From the cell containing the given text, extract its center point as [X, Y] coordinate. 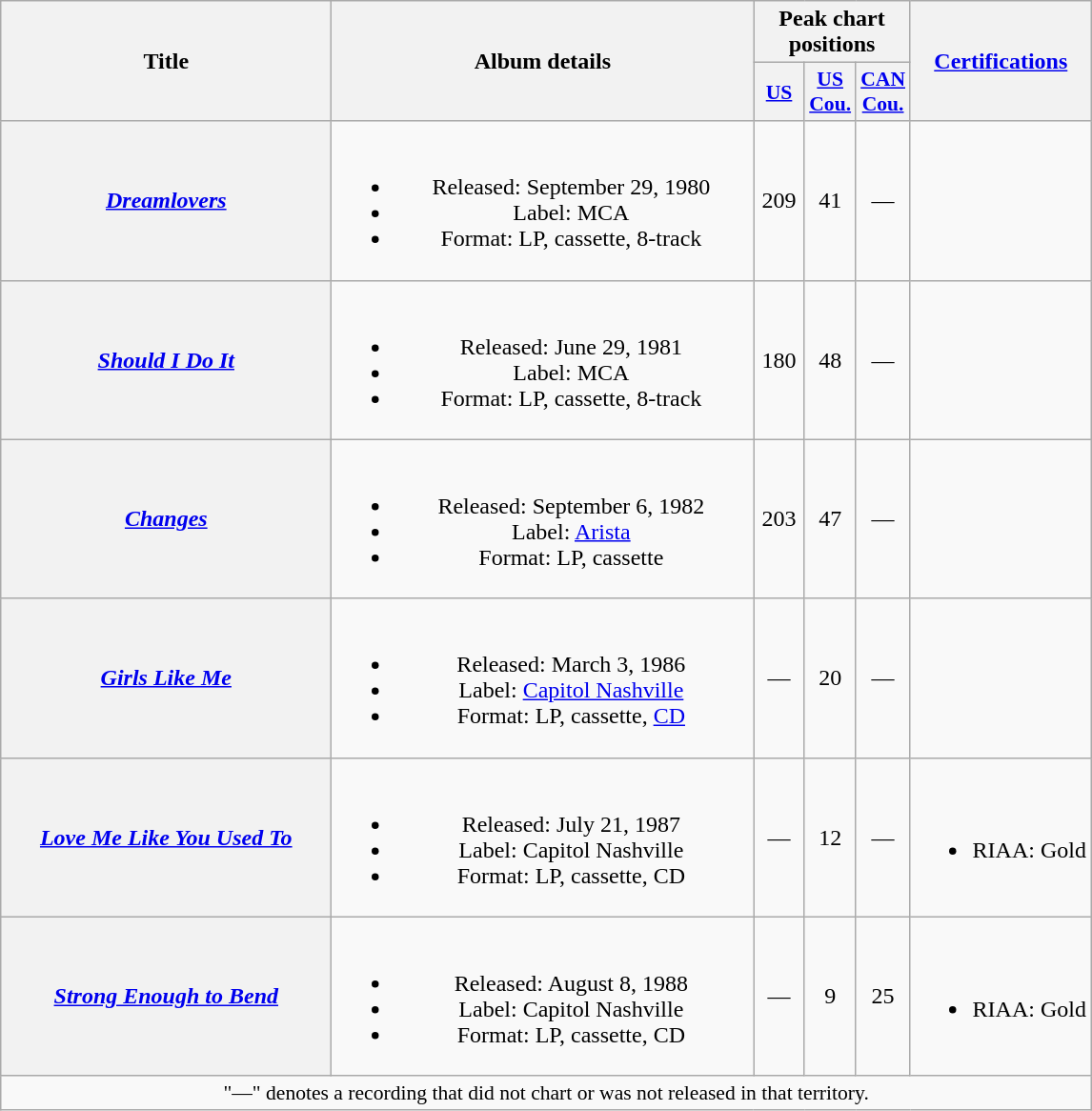
203 [779, 518]
Should I Do It [166, 360]
CANCou. [882, 91]
25 [882, 997]
48 [830, 360]
Released: July 21, 1987Label: Capitol NashvilleFormat: LP, cassette, CD [543, 837]
Love Me Like You Used To [166, 837]
180 [779, 360]
Certifications [1001, 61]
Album details [543, 61]
Strong Enough to Bend [166, 997]
Girls Like Me [166, 678]
Released: June 29, 1981Label: MCAFormat: LP, cassette, 8-track [543, 360]
Released: September 6, 1982Label: AristaFormat: LP, cassette [543, 518]
12 [830, 837]
USCou. [830, 91]
Released: September 29, 1980Label: MCAFormat: LP, cassette, 8-track [543, 200]
41 [830, 200]
US [779, 91]
20 [830, 678]
209 [779, 200]
9 [830, 997]
47 [830, 518]
Changes [166, 518]
Released: August 8, 1988Label: Capitol NashvilleFormat: LP, cassette, CD [543, 997]
Title [166, 61]
Released: March 3, 1986Label: Capitol NashvilleFormat: LP, cassette, CD [543, 678]
Peak chartpositions [832, 32]
Dreamlovers [166, 200]
"—" denotes a recording that did not chart or was not released in that territory. [547, 1093]
